Find where the given text appears and provide that cell's center as [X, Y] coordinate. 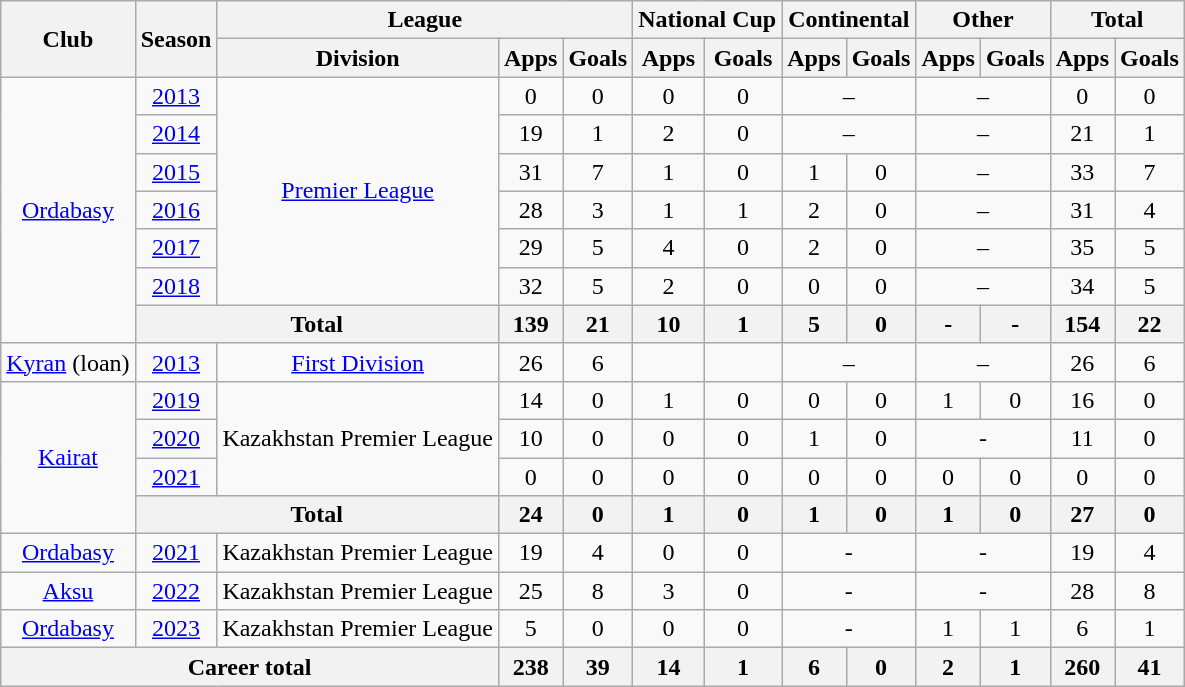
Other [983, 20]
National Cup [708, 20]
2022 [176, 591]
39 [598, 667]
34 [1082, 286]
2017 [176, 248]
16 [1082, 400]
33 [1082, 172]
11 [1082, 438]
Kyran (loan) [68, 362]
29 [530, 248]
Premier League [358, 191]
Continental [849, 20]
2018 [176, 286]
32 [530, 286]
First Division [358, 362]
27 [1082, 515]
24 [530, 515]
35 [1082, 248]
Season [176, 39]
Aksu [68, 591]
Kairat [68, 457]
25 [530, 591]
22 [1150, 324]
League [425, 20]
2016 [176, 210]
238 [530, 667]
2020 [176, 438]
260 [1082, 667]
Division [358, 58]
2014 [176, 134]
41 [1150, 667]
154 [1082, 324]
2023 [176, 629]
Club [68, 39]
Career total [250, 667]
139 [530, 324]
2015 [176, 172]
2019 [176, 400]
